Detect which cell encompasses the target text, then output its [x, y] center coordinate. 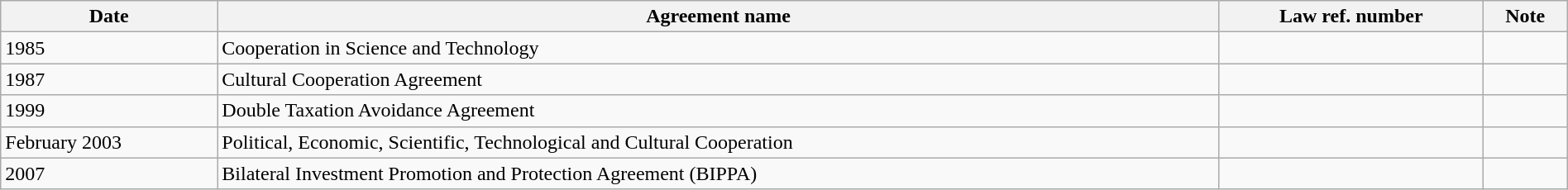
Bilateral Investment Promotion and Protection Agreement (BIPPA) [719, 173]
1985 [109, 48]
1987 [109, 79]
Cooperation in Science and Technology [719, 48]
Note [1525, 17]
Double Taxation Avoidance Agreement [719, 111]
2007 [109, 173]
1999 [109, 111]
February 2003 [109, 142]
Date [109, 17]
Agreement name [719, 17]
Law ref. number [1351, 17]
Cultural Cooperation Agreement [719, 79]
Political, Economic, Scientific, Technological and Cultural Cooperation [719, 142]
